Return the (X, Y) coordinate for the center point of the cell that contains the specified text.  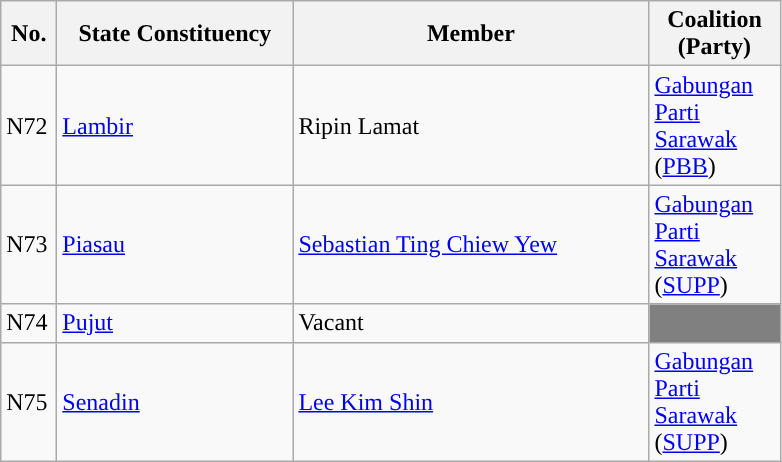
N73 (29, 244)
Lee Kim Shin (471, 402)
Coalition (Party) (714, 34)
No. (29, 34)
Piasau (175, 244)
State Constituency (175, 34)
N75 (29, 402)
Sebastian Ting Chiew Yew (471, 244)
Lambir (175, 126)
Ripin Lamat (471, 126)
Member (471, 34)
N72 (29, 126)
Vacant (471, 323)
Senadin (175, 402)
Pujut (175, 323)
N74 (29, 323)
Gabungan Parti Sarawak (PBB) (714, 126)
